Scan for the cell matching the given text and deliver its (X, Y) coordinate at center. 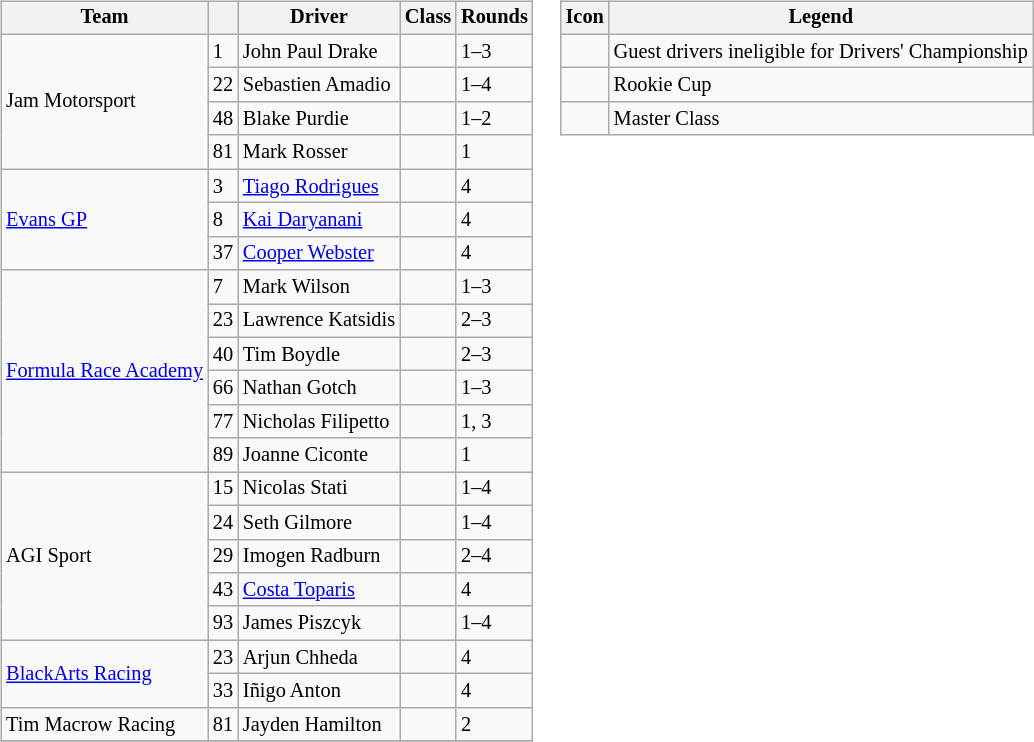
89 (223, 455)
Rounds (494, 18)
James Piszcyk (319, 623)
John Paul Drake (319, 51)
Costa Toparis (319, 590)
Tiago Rodrigues (319, 186)
Arjun Chheda (319, 657)
37 (223, 253)
Imogen Radburn (319, 556)
66 (223, 388)
Driver (319, 18)
Nicolas Stati (319, 489)
Tim Macrow Racing (104, 724)
Mark Wilson (319, 287)
Guest drivers ineligible for Drivers' Championship (821, 51)
8 (223, 220)
Nathan Gotch (319, 388)
Lawrence Katsidis (319, 321)
Jam Motorsport (104, 102)
Icon (585, 18)
77 (223, 422)
Jayden Hamilton (319, 724)
48 (223, 119)
Class (428, 18)
24 (223, 522)
Iñigo Anton (319, 691)
Evans GP (104, 220)
Tim Boydle (319, 354)
Sebastien Amadio (319, 85)
1, 3 (494, 422)
93 (223, 623)
2 (494, 724)
7 (223, 287)
AGI Sport (104, 556)
Team (104, 18)
Master Class (821, 119)
Nicholas Filipetto (319, 422)
1–2 (494, 119)
22 (223, 85)
40 (223, 354)
3 (223, 186)
43 (223, 590)
Mark Rosser (319, 152)
15 (223, 489)
Cooper Webster (319, 253)
BlackArts Racing (104, 674)
Blake Purdie (319, 119)
29 (223, 556)
Formula Race Academy (104, 371)
Joanne Ciconte (319, 455)
Seth Gilmore (319, 522)
Rookie Cup (821, 85)
Legend (821, 18)
33 (223, 691)
2–4 (494, 556)
Kai Daryanani (319, 220)
